Return the [x, y] coordinate for the center point of the cell that contains the specified text.  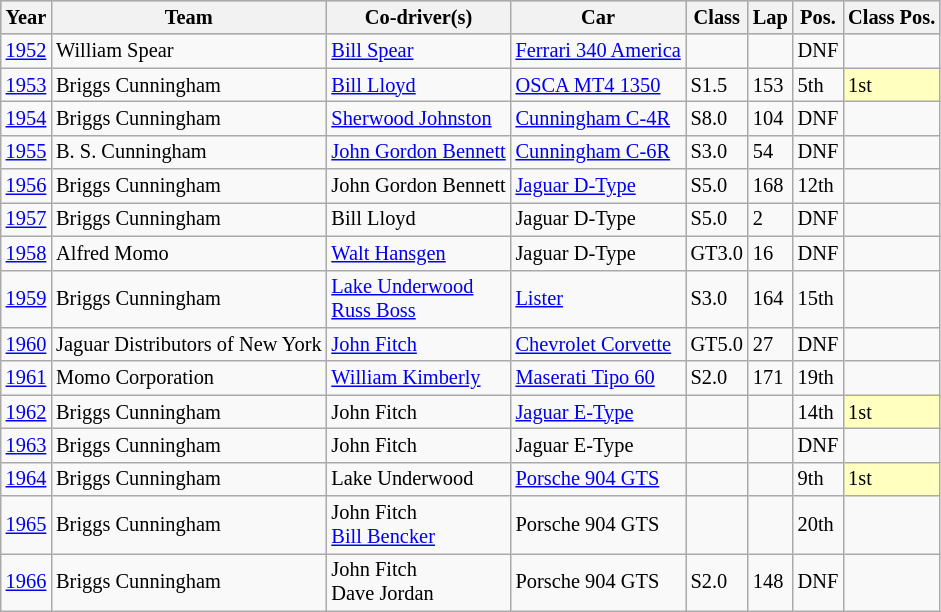
1962 [26, 412]
1963 [26, 445]
1952 [26, 51]
168 [770, 186]
Lister [598, 299]
Sherwood Johnston [418, 118]
Maserati Tipo 60 [598, 378]
Lake Underwood Russ Boss [418, 299]
1966 [26, 582]
164 [770, 299]
2 [770, 219]
Jaguar Distributors of New York [188, 344]
16 [770, 253]
John Fitch Dave Jordan [418, 582]
1958 [26, 253]
1964 [26, 479]
Lake Underwood [418, 479]
1953 [26, 85]
153 [770, 85]
GT3.0 [717, 253]
1956 [26, 186]
B. S. Cunningham [188, 152]
1959 [26, 299]
20th [818, 525]
OSCA MT4 1350 [598, 85]
1957 [26, 219]
27 [770, 344]
5th [818, 85]
Chevrolet Corvette [598, 344]
Class [717, 17]
1955 [26, 152]
Team [188, 17]
15th [818, 299]
Year [26, 17]
Car [598, 17]
GT5.0 [717, 344]
S8.0 [717, 118]
William Kimberly [418, 378]
148 [770, 582]
14th [818, 412]
Ferrari 340 America [598, 51]
1960 [26, 344]
171 [770, 378]
12th [818, 186]
1954 [26, 118]
1965 [26, 525]
Co-driver(s) [418, 17]
19th [818, 378]
Class Pos. [892, 17]
104 [770, 118]
William Spear [188, 51]
9th [818, 479]
1961 [26, 378]
Alfred Momo [188, 253]
S1.5 [717, 85]
Lap [770, 17]
John Fitch Bill Bencker [418, 525]
Walt Hansgen [418, 253]
Cunningham C-6R [598, 152]
Pos. [818, 17]
54 [770, 152]
Momo Corporation [188, 378]
Cunningham C-4R [598, 118]
Bill Spear [418, 51]
